Provide the [x, y] coordinate of the cell's center where the given text is located.  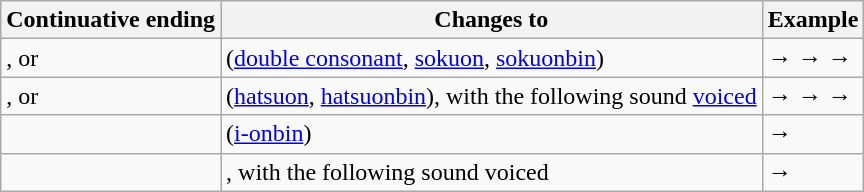
(hatsuon, hatsuonbin), with the following sound voiced [492, 96]
(i-onbin) [492, 134]
Example [813, 20]
Changes to [492, 20]
, with the following sound voiced [492, 172]
(double consonant, sokuon, sokuonbin) [492, 58]
Continuative ending [111, 20]
